Determine the (x, y) coordinate at the center of the cell enclosing the given text.  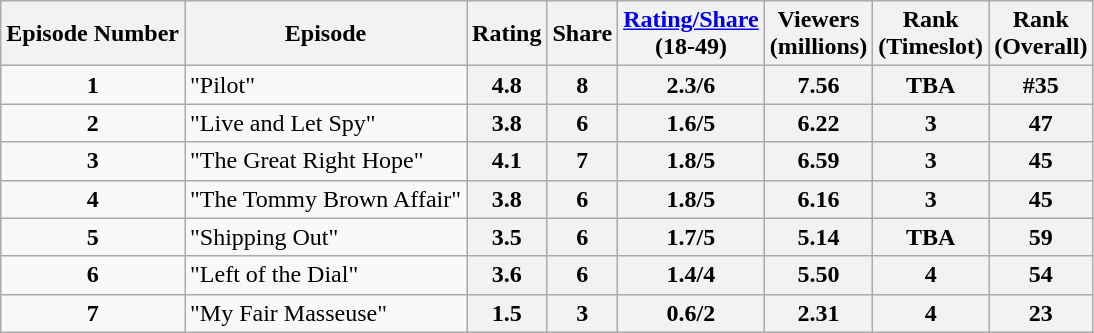
0.6/2 (692, 313)
#35 (1041, 85)
5 (93, 237)
"Pilot" (325, 85)
"Live and Let Spy" (325, 123)
1.5 (507, 313)
8 (582, 85)
Rating/Share(18-49) (692, 34)
2.31 (818, 313)
"Shipping Out" (325, 237)
6.59 (818, 161)
Episode Number (93, 34)
47 (1041, 123)
Viewers(millions) (818, 34)
"The Tommy Brown Affair" (325, 199)
59 (1041, 237)
4.8 (507, 85)
6.16 (818, 199)
5.50 (818, 275)
2.3/6 (692, 85)
23 (1041, 313)
6.22 (818, 123)
Share (582, 34)
Rank(Timeslot) (931, 34)
1.6/5 (692, 123)
Episode (325, 34)
4.1 (507, 161)
5.14 (818, 237)
"The Great Right Hope" (325, 161)
3.5 (507, 237)
1.7/5 (692, 237)
Rank(Overall) (1041, 34)
"Left of the Dial" (325, 275)
1.4/4 (692, 275)
2 (93, 123)
1 (93, 85)
"My Fair Masseuse" (325, 313)
Rating (507, 34)
7.56 (818, 85)
3.6 (507, 275)
54 (1041, 275)
